Extract the (X, Y) coordinate from the center of the cell holding the provided text.  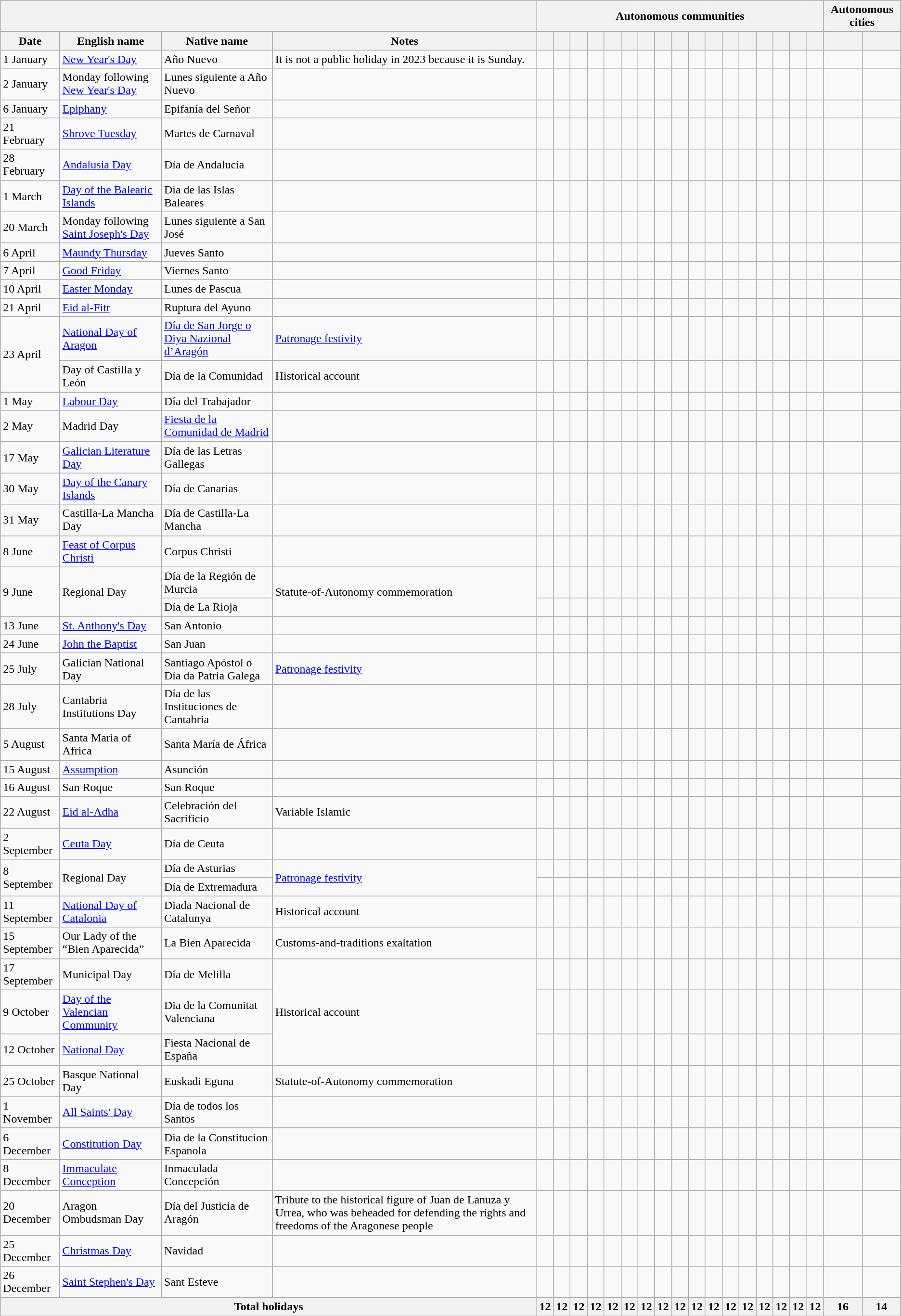
13 June (30, 626)
San Antonio (217, 626)
6 April (30, 252)
Día de las Letras Gallegas (217, 457)
Santiago Apóstol o Día da Patria Galega (217, 669)
Fiesta Nacional de España (217, 1050)
Day of the Canary Islands (111, 489)
Total holidays (269, 1307)
Assumption (111, 769)
28 February (30, 165)
20 December (30, 1213)
16 August (30, 788)
Immaculate Conception (111, 1175)
Monday following Saint Joseph's Day (111, 227)
20 March (30, 227)
17 September (30, 974)
31 May (30, 520)
Dia de la Constitucion Espanola (217, 1143)
Día de Melilla (217, 974)
Día del Trabajador (217, 401)
La Bien Aparecida (217, 943)
Día de La Rioja (217, 607)
8 June (30, 551)
Basque National Day (111, 1081)
26 December (30, 1282)
23 April (30, 354)
Andalusia Day (111, 165)
Fiesta de la Comunidad de Madrid (217, 426)
Viernes Santo (217, 270)
Día de San Jorge o Diya Nazional d’Aragón (217, 339)
6 December (30, 1143)
National Day of Aragon (111, 339)
2 May (30, 426)
7 April (30, 270)
Customs-and-traditions exaltation (404, 943)
Dia de la Comunitat Valenciana (217, 1012)
Epifanía del Señor (217, 109)
National Day of Catalonia (111, 911)
Euskadi Eguna (217, 1081)
All Saints' Day (111, 1112)
2 September (30, 844)
Feast of Corpus Christi (111, 551)
Labour Day (111, 401)
Día de las Instituciones de Cantabria (217, 706)
Autonomous cities (862, 16)
Lunes de Pascua (217, 289)
Día de todos los Santos (217, 1112)
Diada Nacional de Catalunya (217, 911)
Day of the Balearic Islands (111, 196)
Día de Canarias (217, 489)
Variable Islamic (404, 812)
Castilla-La Mancha Day (111, 520)
Aragon Ombudsman Day (111, 1213)
Epiphany (111, 109)
Christmas Day (111, 1250)
Martes de Carnaval (217, 134)
8 September (30, 878)
Eid al-Fitr (111, 307)
1 November (30, 1112)
15 August (30, 769)
15 September (30, 943)
Monday following New Year's Day (111, 84)
Constitution Day (111, 1143)
Día de Andalucía (217, 165)
Saint Stephen's Day (111, 1282)
Municipal Day (111, 974)
25 July (30, 669)
11 September (30, 911)
Ceuta Day (111, 844)
Santa Maria of Africa (111, 744)
Eid al-Adha (111, 812)
Notes (404, 41)
It is not a public holiday in 2023 because it is Sunday. (404, 59)
9 October (30, 1012)
17 May (30, 457)
Good Friday (111, 270)
21 April (30, 307)
2 January (30, 84)
Día de Castilla-La Mancha (217, 520)
Año Nuevo (217, 59)
Lunes siguiente a San José (217, 227)
Asunción (217, 769)
28 July (30, 706)
Date (30, 41)
21 February (30, 134)
Día de Asturias (217, 869)
Tribute to the historical figure of Juan de Lanuza y Urrea, who was beheaded for defending the rights and freedoms of the Aragonese people (404, 1213)
Día de la Región de Murcia (217, 582)
12 October (30, 1050)
Día de Ceuta (217, 844)
1 May (30, 401)
San Juan (217, 644)
25 December (30, 1250)
25 October (30, 1081)
Inmaculada Concepción (217, 1175)
Día del Justicia de Aragón (217, 1213)
Día de Extremadura (217, 887)
St. Anthony's Day (111, 626)
Ruptura del Ayuno (217, 307)
Jueves Santo (217, 252)
Dia de las Islas Baleares (217, 196)
Navidad (217, 1250)
1 January (30, 59)
Galician Literature Day (111, 457)
National Day (111, 1050)
Autonomous communities (680, 16)
Easter Monday (111, 289)
Día de la Comunidad (217, 376)
9 June (30, 592)
16 (843, 1307)
John the Baptist (111, 644)
24 June (30, 644)
Day of the Valencian Community (111, 1012)
10 April (30, 289)
Madrid Day (111, 426)
New Year's Day (111, 59)
30 May (30, 489)
Galician National Day (111, 669)
Cantabria Institutions Day (111, 706)
22 August (30, 812)
Native name (217, 41)
14 (881, 1307)
Our Lady of the “Bien Aparecida” (111, 943)
8 December (30, 1175)
Maundy Thursday (111, 252)
Lunes siguiente a Año Nuevo (217, 84)
Sant Esteve (217, 1282)
1 March (30, 196)
Santa María de África (217, 744)
Shrove Tuesday (111, 134)
English name (111, 41)
6 January (30, 109)
Corpus Christi (217, 551)
5 August (30, 744)
Celebración del Sacrificio (217, 812)
Day of Castilla y León (111, 376)
